For the text-containing cell, return its midpoint in [X, Y] coordinate format. 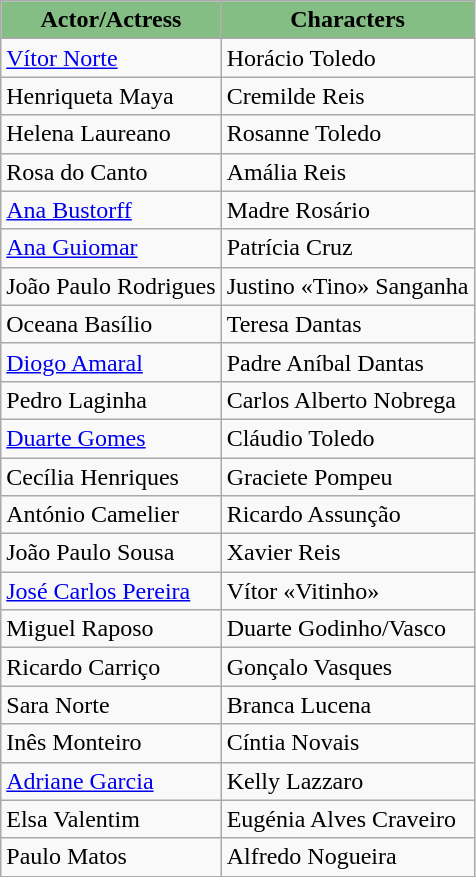
Diogo Amaral [111, 362]
Duarte Gomes [111, 438]
Elsa Valentim [111, 819]
Ricardo Assunção [348, 515]
Cecília Henriques [111, 477]
Teresa Dantas [348, 324]
Horácio Toledo [348, 58]
Inês Monteiro [111, 743]
Patrícia Cruz [348, 248]
Sara Norte [111, 705]
Ricardo Carriço [111, 667]
João Paulo Sousa [111, 553]
Padre Aníbal Dantas [348, 362]
José Carlos Pereira [111, 591]
António Camelier [111, 515]
Miguel Raposo [111, 629]
Graciete Pompeu [348, 477]
Branca Lucena [348, 705]
Adriane Garcia [111, 781]
Ana Bustorff [111, 210]
Duarte Godinho/Vasco [348, 629]
Xavier Reis [348, 553]
Cláudio Toledo [348, 438]
João Paulo Rodrigues [111, 286]
Pedro Laginha [111, 400]
Carlos Alberto Nobrega [348, 400]
Vítor Norte [111, 58]
Oceana Basílio [111, 324]
Ana Guiomar [111, 248]
Cíntia Novais [348, 743]
Amália Reis [348, 172]
Alfredo Nogueira [348, 857]
Kelly Lazzaro [348, 781]
Justino «Tino» Sanganha [348, 286]
Eugénia Alves Craveiro [348, 819]
Gonçalo Vasques [348, 667]
Cremilde Reis [348, 96]
Helena Laureano [111, 134]
Rosa do Canto [111, 172]
Rosanne Toledo [348, 134]
Paulo Matos [111, 857]
Vítor «Vitinho» [348, 591]
Characters [348, 20]
Henriqueta Maya [111, 96]
Actor/Actress [111, 20]
Madre Rosário [348, 210]
